From the cell containing the given text, extract its center point as [x, y] coordinate. 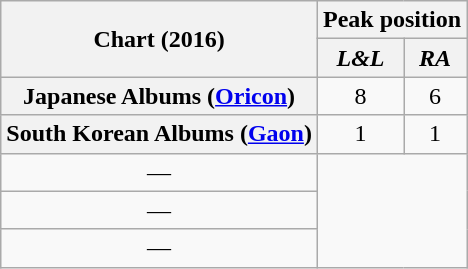
6 [436, 96]
Peak position [392, 20]
Chart (2016) [160, 39]
L&L [360, 58]
8 [360, 96]
Japanese Albums (Oricon) [160, 96]
South Korean Albums (Gaon) [160, 134]
RA [436, 58]
